For the text-containing cell, return its midpoint in [x, y] coordinate format. 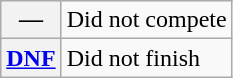
— [31, 20]
Did not compete [146, 20]
DNF [31, 58]
Did not finish [146, 58]
